Locate the cell with the specified text and output its (x, y) center coordinate. 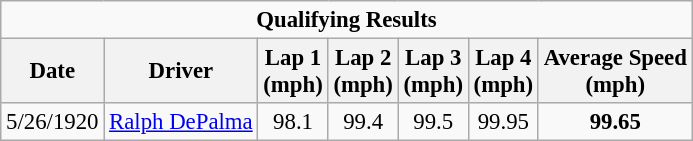
Lap 3(mph) (433, 72)
Ralph DePalma (181, 122)
99.5 (433, 122)
Driver (181, 72)
98.1 (293, 122)
Average Speed(mph) (615, 72)
Qualifying Results (346, 20)
Lap 1(mph) (293, 72)
Date (52, 72)
99.4 (363, 122)
99.95 (503, 122)
Lap 2(mph) (363, 72)
Lap 4(mph) (503, 72)
5/26/1920 (52, 122)
99.65 (615, 122)
